Return the (X, Y) coordinate for the center point of the cell that contains the specified text.  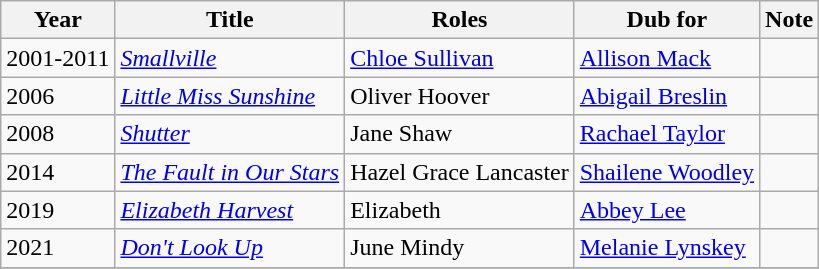
Melanie Lynskey (666, 248)
2006 (58, 96)
2001-2011 (58, 58)
Elizabeth Harvest (230, 210)
Shailene Woodley (666, 172)
2008 (58, 134)
Abigail Breslin (666, 96)
Dub for (666, 20)
Oliver Hoover (460, 96)
Shutter (230, 134)
Title (230, 20)
2014 (58, 172)
Hazel Grace Lancaster (460, 172)
June Mindy (460, 248)
Little Miss Sunshine (230, 96)
Abbey Lee (666, 210)
Roles (460, 20)
2019 (58, 210)
Note (790, 20)
Jane Shaw (460, 134)
Smallville (230, 58)
Elizabeth (460, 210)
The Fault in Our Stars (230, 172)
Chloe Sullivan (460, 58)
Rachael Taylor (666, 134)
Year (58, 20)
2021 (58, 248)
Allison Mack (666, 58)
Don't Look Up (230, 248)
